Determine the (x, y) coordinate at the center of the cell enclosing the given text.  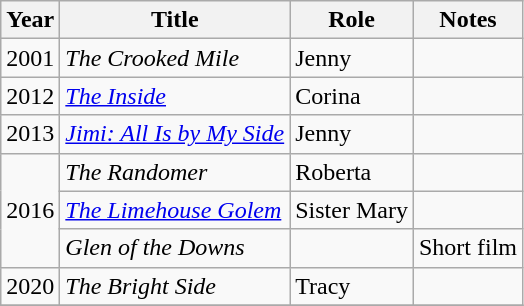
2013 (30, 134)
Roberta (352, 172)
The Bright Side (175, 286)
Short film (468, 248)
Role (352, 20)
2012 (30, 96)
The Inside (175, 96)
Corina (352, 96)
2020 (30, 286)
Title (175, 20)
2016 (30, 210)
Year (30, 20)
Notes (468, 20)
2001 (30, 58)
Tracy (352, 286)
The Randomer (175, 172)
Glen of the Downs (175, 248)
Jimi: All Is by My Side (175, 134)
The Crooked Mile (175, 58)
The Limehouse Golem (175, 210)
Sister Mary (352, 210)
